Return (X, Y) of the center of cell containing provided text 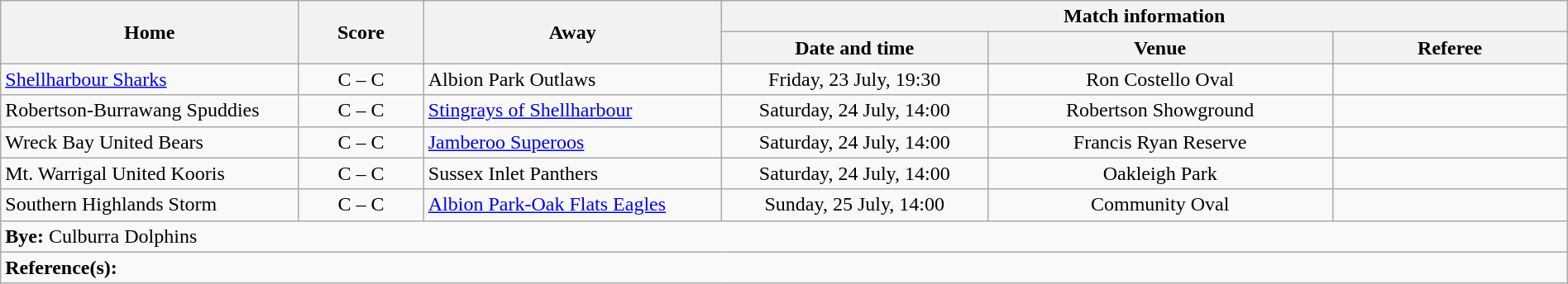
Robertson-Burrawang Spuddies (150, 111)
Friday, 23 July, 19:30 (854, 79)
Jamberoo Superoos (572, 142)
Sussex Inlet Panthers (572, 173)
Away (572, 32)
Match information (1145, 17)
Shellharbour Sharks (150, 79)
Stingrays of Shellharbour (572, 111)
Francis Ryan Reserve (1159, 142)
Referee (1450, 48)
Wreck Bay United Bears (150, 142)
Mt. Warrigal United Kooris (150, 173)
Home (150, 32)
Albion Park Outlaws (572, 79)
Date and time (854, 48)
Southern Highlands Storm (150, 205)
Bye: Culburra Dolphins (784, 236)
Ron Costello Oval (1159, 79)
Robertson Showground (1159, 111)
Community Oval (1159, 205)
Oakleigh Park (1159, 173)
Sunday, 25 July, 14:00 (854, 205)
Reference(s): (784, 267)
Albion Park-Oak Flats Eagles (572, 205)
Score (361, 32)
Venue (1159, 48)
